Find where the given text appears and provide that cell's center as (x, y) coordinate. 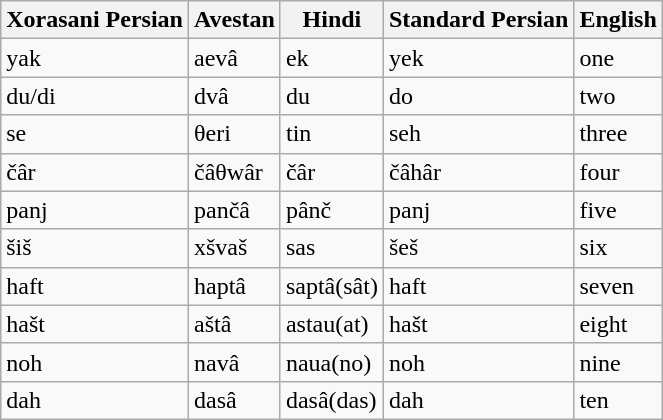
six (618, 248)
saptâ(sât) (332, 286)
four (618, 172)
two (618, 96)
seven (618, 286)
pânč (332, 210)
du/di (95, 96)
yek (478, 58)
θeri (234, 134)
Avestan (234, 20)
tin (332, 134)
ten (618, 400)
nine (618, 362)
astau(at) (332, 324)
haptâ (234, 286)
Xorasani Persian (95, 20)
xšvaš (234, 248)
Hindi (332, 20)
šiš (95, 248)
Standard Persian (478, 20)
naua(no) (332, 362)
do (478, 96)
aevâ (234, 58)
aštâ (234, 324)
du (332, 96)
yak (95, 58)
pančâ (234, 210)
čâhâr (478, 172)
ek (332, 58)
navâ (234, 362)
five (618, 210)
one (618, 58)
English (618, 20)
three (618, 134)
sas (332, 248)
čâθwâr (234, 172)
dasâ (234, 400)
dasâ(das) (332, 400)
se (95, 134)
šeš (478, 248)
eight (618, 324)
dvâ (234, 96)
seh (478, 134)
